Identify which cell holds the provided text, then report its [x, y] central coordinate. 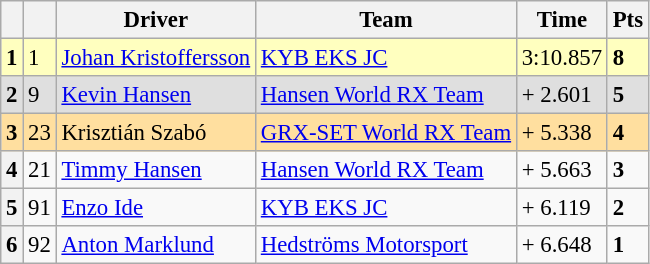
Anton Marklund [156, 245]
Driver [156, 20]
Team [386, 20]
Time [562, 20]
+ 2.601 [562, 95]
Pts [628, 20]
Kevin Hansen [156, 95]
+ 5.338 [562, 133]
92 [40, 245]
+ 6.648 [562, 245]
+ 5.663 [562, 170]
6 [12, 245]
Krisztián Szabó [156, 133]
GRX-SET World RX Team [386, 133]
Johan Kristoffersson [156, 58]
Timmy Hansen [156, 170]
Enzo Ide [156, 208]
91 [40, 208]
+ 6.119 [562, 208]
3:10.857 [562, 58]
Hedströms Motorsport [386, 245]
21 [40, 170]
23 [40, 133]
9 [40, 95]
8 [628, 58]
